Return the [X, Y] coordinate for the center point of the cell that contains the specified text.  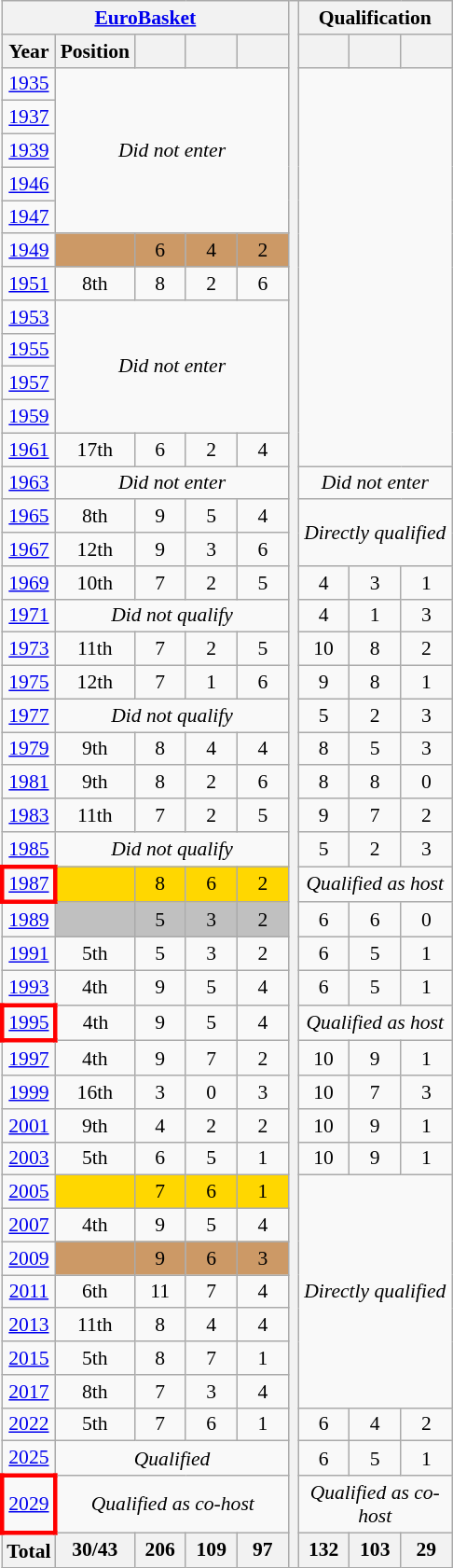
2022 [28, 1424]
1983 [28, 815]
6th [95, 1292]
1985 [28, 849]
1975 [28, 683]
1951 [28, 284]
1999 [28, 1092]
1971 [28, 616]
206 [160, 1550]
16th [95, 1092]
1991 [28, 954]
1963 [28, 483]
1967 [28, 549]
1959 [28, 417]
2001 [28, 1126]
2007 [28, 1226]
1965 [28, 517]
1949 [28, 251]
1937 [28, 118]
17th [95, 450]
1946 [28, 184]
30/43 [95, 1550]
2013 [28, 1325]
2025 [28, 1459]
2015 [28, 1358]
EuroBasket [145, 18]
1995 [28, 1022]
1969 [28, 583]
1935 [28, 84]
Position [95, 51]
2003 [28, 1159]
1947 [28, 217]
2029 [28, 1504]
1981 [28, 783]
103 [375, 1550]
132 [324, 1550]
1961 [28, 450]
1979 [28, 749]
29 [427, 1550]
97 [263, 1550]
10th [95, 583]
1993 [28, 987]
2005 [28, 1192]
Qualification [375, 18]
1987 [28, 884]
1957 [28, 383]
1973 [28, 649]
Year [28, 51]
1989 [28, 920]
1939 [28, 151]
11 [160, 1292]
109 [211, 1550]
2011 [28, 1292]
1997 [28, 1058]
Qualified [172, 1459]
1977 [28, 715]
Total [28, 1550]
2009 [28, 1258]
2017 [28, 1392]
1955 [28, 350]
1953 [28, 317]
